Detect which cell encompasses the target text, then output its [X, Y] center coordinate. 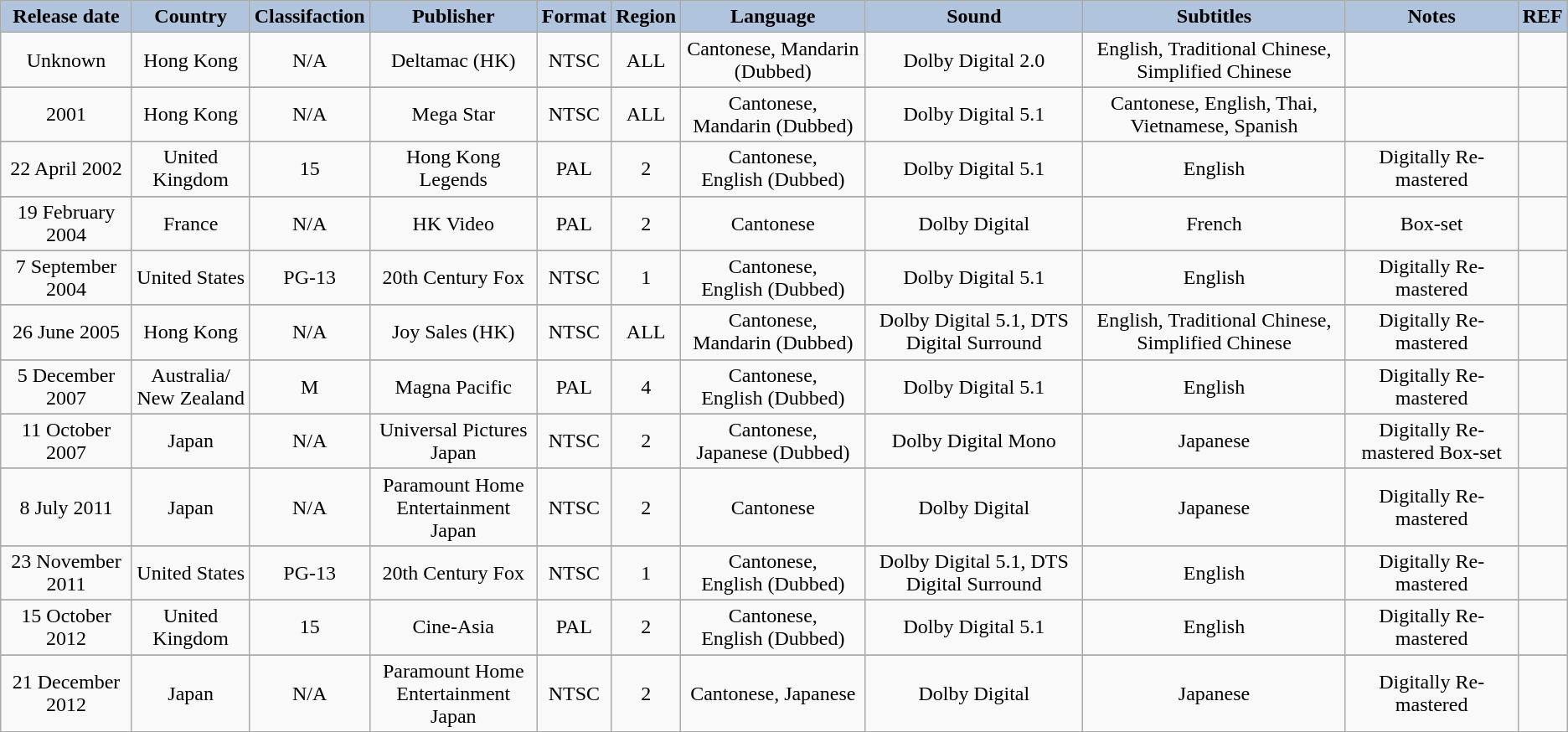
Publisher [453, 17]
Region [647, 17]
26 June 2005 [66, 332]
Cine-Asia [453, 626]
7 September 2004 [66, 278]
Cantonese, English, Thai, Vietnamese, Spanish [1215, 114]
15 October 2012 [66, 626]
5 December 2007 [66, 387]
Format [574, 17]
REF [1543, 17]
4 [647, 387]
2001 [66, 114]
M [310, 387]
Cantonese, Japanese [773, 693]
Unknown [66, 60]
Subtitles [1215, 17]
Mega Star [453, 114]
Australia/ New Zealand [191, 387]
Sound [974, 17]
Universal Pictures Japan [453, 441]
Country [191, 17]
19 February 2004 [66, 223]
22 April 2002 [66, 169]
Hong Kong Legends [453, 169]
HK Video [453, 223]
French [1215, 223]
23 November 2011 [66, 573]
Digitally Re-mastered Box-set [1431, 441]
Box-set [1431, 223]
8 July 2011 [66, 507]
Classifaction [310, 17]
Notes [1431, 17]
Deltamac (HK) [453, 60]
Cantonese, Japanese (Dubbed) [773, 441]
Release date [66, 17]
France [191, 223]
Dolby Digital Mono [974, 441]
21 December 2012 [66, 693]
Magna Pacific [453, 387]
Joy Sales (HK) [453, 332]
Language [773, 17]
11 October 2007 [66, 441]
Dolby Digital 2.0 [974, 60]
